Capture the cell that displays the provided text and extract its (x, y) central coordinate. 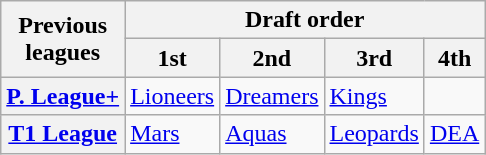
1st (172, 58)
Previousleagues (63, 39)
Leopards (374, 134)
Dreamers (272, 96)
DEA (454, 134)
Kings (374, 96)
Draft order (305, 20)
Lioneers (172, 96)
3rd (374, 58)
P. League+ (63, 96)
Aquas (272, 134)
Mars (172, 134)
T1 League (63, 134)
2nd (272, 58)
4th (454, 58)
